Search for the cell housing the specified text and yield its (x, y) center coordinate. 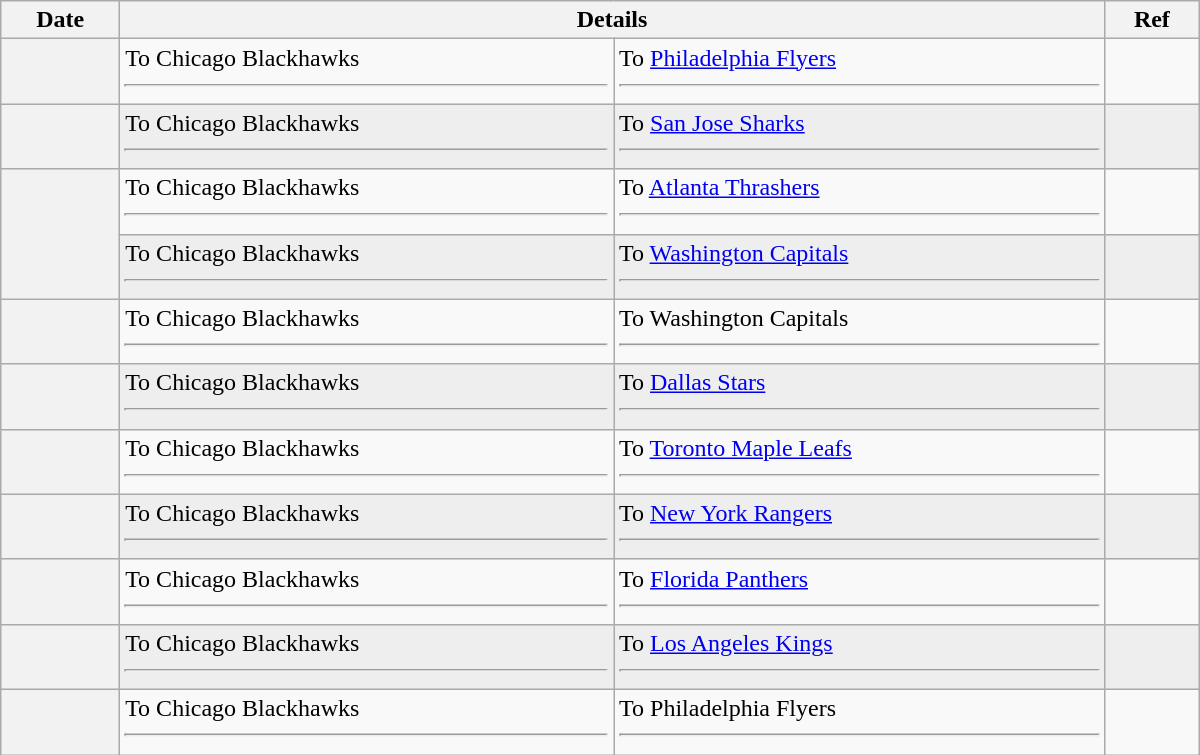
Date (60, 20)
Ref (1152, 20)
To Toronto Maple Leafs (860, 462)
To Florida Panthers (860, 592)
Details (612, 20)
To Dallas Stars (860, 396)
To Los Angeles Kings (860, 656)
To Atlanta Thrashers (860, 202)
To San Jose Sharks (860, 136)
To New York Rangers (860, 526)
